Pinpoint the cell where the given text exists, returning its (x, y) midpoint coordinate. 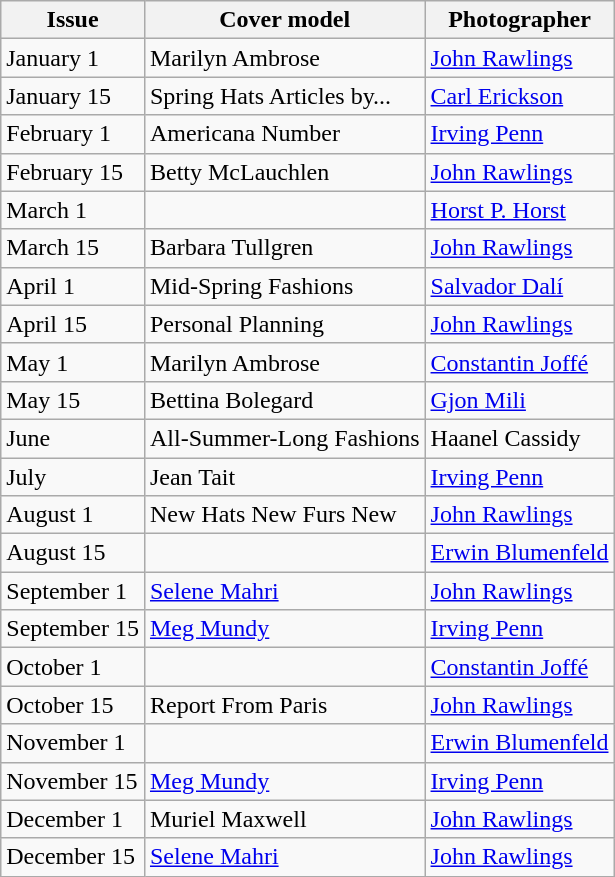
Haanel Cassidy (520, 438)
September 1 (73, 591)
Betty McLauchlen (284, 172)
July (73, 477)
September 15 (73, 629)
March 15 (73, 248)
December 15 (73, 857)
October 15 (73, 705)
Muriel Maxwell (284, 819)
November 15 (73, 781)
New Hats New Furs New (284, 515)
Personal Planning (284, 324)
August 1 (73, 515)
November 1 (73, 743)
Report From Paris (284, 705)
Cover model (284, 20)
Spring Hats Articles by... (284, 96)
April 15 (73, 324)
February 15 (73, 172)
Carl Erickson (520, 96)
Mid-Spring Fashions (284, 286)
May 1 (73, 362)
Gjon Mili (520, 400)
Barbara Tullgren (284, 248)
Jean Tait (284, 477)
Americana Number (284, 134)
Horst P. Horst (520, 210)
June (73, 438)
January 1 (73, 58)
Bettina Bolegard (284, 400)
January 15 (73, 96)
February 1 (73, 134)
All-Summer-Long Fashions (284, 438)
Photographer (520, 20)
Salvador Dalí (520, 286)
May 15 (73, 400)
Issue (73, 20)
April 1 (73, 286)
October 1 (73, 667)
December 1 (73, 819)
August 15 (73, 553)
March 1 (73, 210)
